From the cell containing the given text, extract its center point as [X, Y] coordinate. 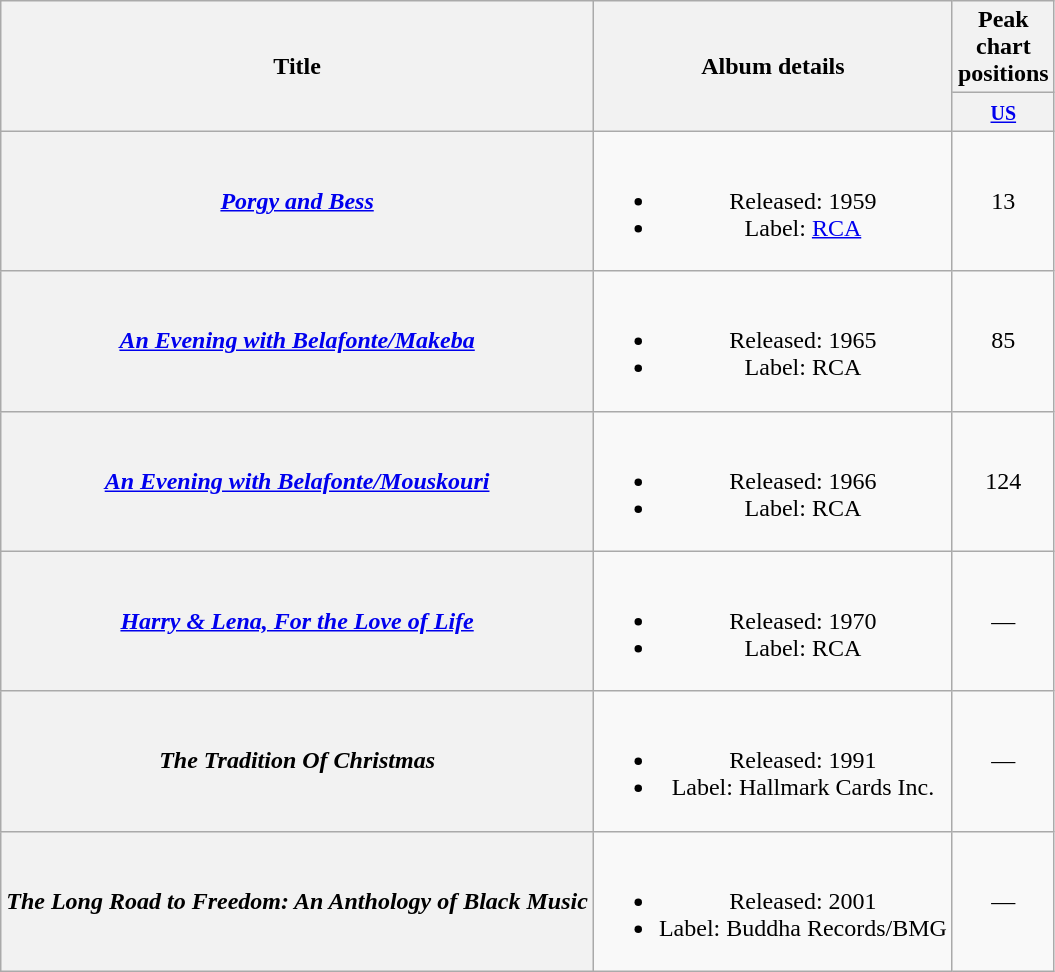
Released: 1966Label: RCA [772, 481]
Title [298, 66]
Album details [772, 66]
85 [1003, 341]
An Evening with Belafonte/Makeba [298, 341]
The Long Road to Freedom: An Anthology of Black Music [298, 901]
13 [1003, 201]
US [1003, 112]
Released: 2001Label: Buddha Records/BMG [772, 901]
Released: 1970Label: RCA [772, 621]
Released: 1959Label: RCA [772, 201]
Porgy and Bess [298, 201]
An Evening with Belafonte/Mouskouri [298, 481]
Harry & Lena, For the Love of Life [298, 621]
Released: 1965Label: RCA [772, 341]
Peak chart positions [1003, 47]
The Tradition Of Christmas [298, 761]
Released: 1991Label: Hallmark Cards Inc. [772, 761]
124 [1003, 481]
